Search for the cell housing the specified text and yield its [X, Y] center coordinate. 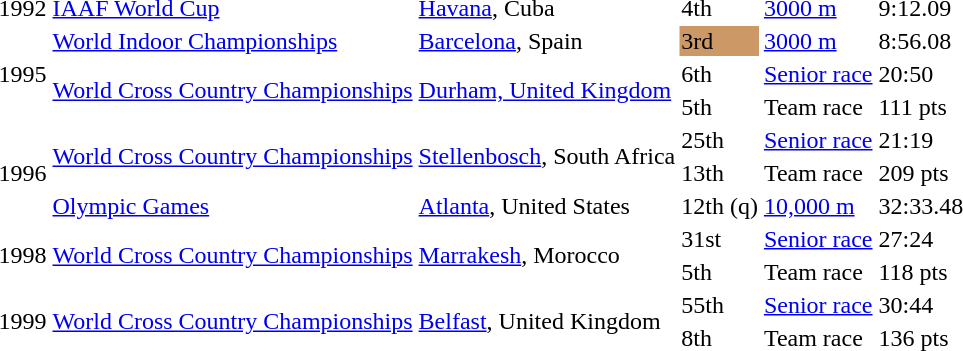
25th [720, 140]
10,000 m [818, 206]
13th [720, 173]
Atlanta, United States [547, 206]
31st [720, 239]
3000 m [818, 41]
12th (q) [720, 206]
Olympic Games [232, 206]
6th [720, 74]
Marrakesh, Morocco [547, 256]
World Indoor Championships [232, 41]
55th [720, 305]
Durham, United Kingdom [547, 90]
Barcelona, Spain [547, 41]
3rd [720, 41]
Stellenbosch, South Africa [547, 156]
